Locate the cell with the specified text and output its (x, y) center coordinate. 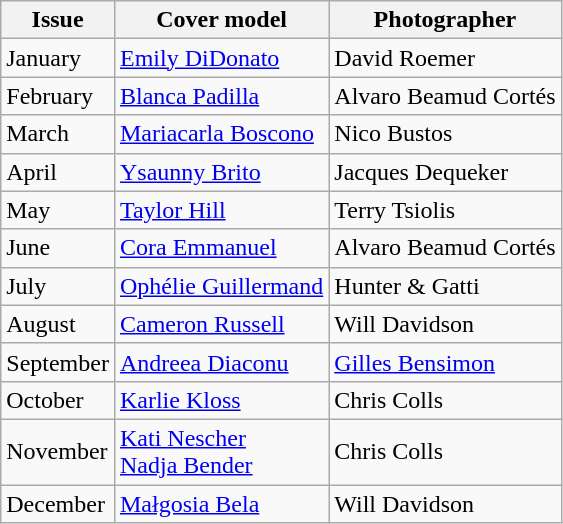
June (58, 248)
December (58, 503)
April (58, 172)
Nico Bustos (445, 134)
Andreea Diaconu (221, 362)
Taylor Hill (221, 210)
May (58, 210)
Ysaunny Brito (221, 172)
Ophélie Guillermand (221, 286)
Karlie Kloss (221, 400)
Gilles Bensimon (445, 362)
Mariacarla Boscono (221, 134)
Hunter & Gatti (445, 286)
Photographer (445, 20)
Emily DiDonato (221, 58)
July (58, 286)
February (58, 96)
Jacques Dequeker (445, 172)
January (58, 58)
Issue (58, 20)
Blanca Padilla (221, 96)
Cameron Russell (221, 324)
September (58, 362)
Kati NescherNadja Bender (221, 452)
Cora Emmanuel (221, 248)
Terry Tsiolis (445, 210)
Małgosia Bela (221, 503)
November (58, 452)
Cover model (221, 20)
March (58, 134)
October (58, 400)
August (58, 324)
David Roemer (445, 58)
